From the cell containing the given text, extract its center point as [X, Y] coordinate. 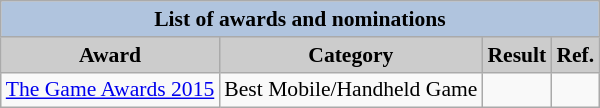
List of awards and nominations [300, 19]
Result [516, 55]
Ref. [575, 55]
Award [110, 55]
The Game Awards 2015 [110, 90]
Best Mobile/Handheld Game [350, 90]
Category [350, 55]
